Capture the cell that displays the provided text and extract its (x, y) central coordinate. 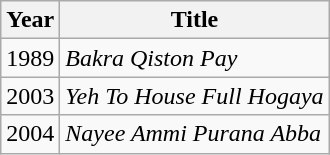
2004 (30, 134)
Nayee Ammi Purana Abba (194, 134)
1989 (30, 58)
Year (30, 20)
2003 (30, 96)
Title (194, 20)
Yeh To House Full Hogaya (194, 96)
Bakra Qiston Pay (194, 58)
